Identify which cell holds the provided text, then report its [X, Y] central coordinate. 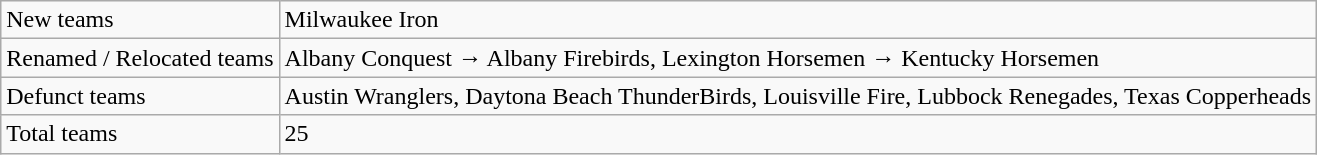
25 [798, 134]
New teams [140, 20]
Albany Conquest → Albany Firebirds, Lexington Horsemen → Kentucky Horsemen [798, 58]
Defunct teams [140, 96]
Renamed / Relocated teams [140, 58]
Milwaukee Iron [798, 20]
Austin Wranglers, Daytona Beach ThunderBirds, Louisville Fire, Lubbock Renegades, Texas Copperheads [798, 96]
Total teams [140, 134]
